Output the [X, Y] coordinate of the center of the cell containing the given text.  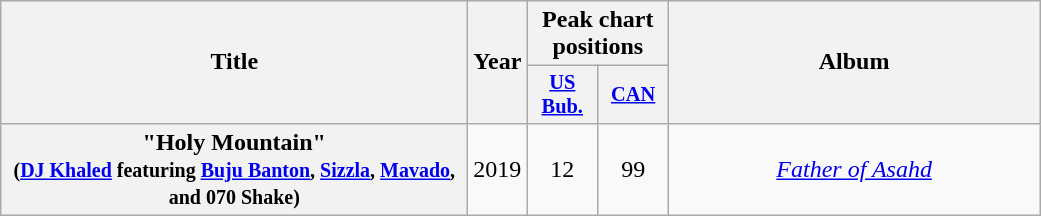
Peak chart positions [598, 34]
Album [854, 62]
USBub. [562, 95]
CAN [634, 95]
Title [234, 62]
Year [498, 62]
99 [634, 169]
2019 [498, 169]
"Holy Mountain"(DJ Khaled featuring Buju Banton, Sizzla, Mavado, and 070 Shake) [234, 169]
12 [562, 169]
Father of Asahd [854, 169]
